Scan for the cell matching the given text and deliver its (X, Y) coordinate at center. 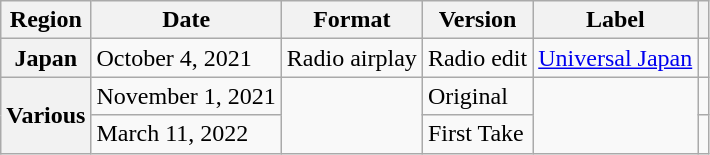
Japan (46, 58)
Radio airplay (352, 58)
First Take (477, 134)
Version (477, 20)
October 4, 2021 (186, 58)
November 1, 2021 (186, 96)
Region (46, 20)
March 11, 2022 (186, 134)
Original (477, 96)
Radio edit (477, 58)
Universal Japan (616, 58)
Date (186, 20)
Format (352, 20)
Various (46, 115)
Label (616, 20)
